Provide the [x, y] coordinate of the cell's center where the given text is located.  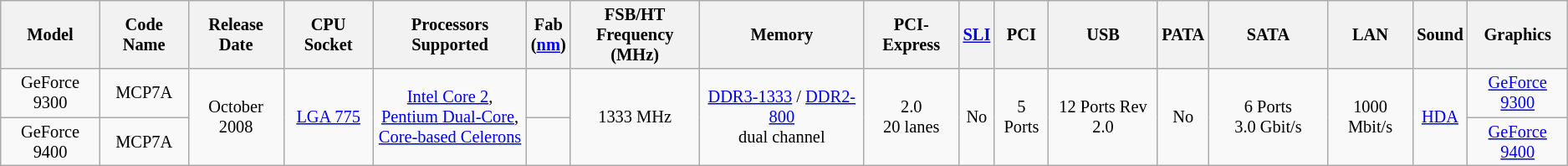
Fab(nm) [549, 34]
PCI [1021, 34]
LAN [1371, 34]
5 Ports [1021, 117]
USB [1104, 34]
Memory [782, 34]
SLI [977, 34]
1333 MHz [636, 117]
PATA [1182, 34]
Sound [1440, 34]
Intel Core 2,Pentium Dual-Core, Core-based Celerons [450, 117]
October 2008 [236, 117]
Code Name [144, 34]
2.020 lanes [912, 117]
DDR3-1333 / DDR2-800dual channel [782, 117]
PCI-Express [912, 34]
HDA [1440, 117]
LGA 775 [328, 117]
CPU Socket [328, 34]
SATA [1268, 34]
FSB/HTFrequency (MHz) [636, 34]
12 Ports Rev 2.0 [1104, 117]
Release Date [236, 34]
Model [50, 34]
1000 Mbit/s [1371, 117]
Graphics [1518, 34]
Processors Supported [450, 34]
6 Ports 3.0 Gbit/s [1268, 117]
